Identify which cell holds the provided text, then report its (X, Y) central coordinate. 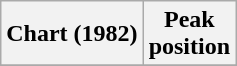
Chart (1982) (72, 34)
Peakposition (189, 34)
